Detect which cell encompasses the target text, then output its [x, y] center coordinate. 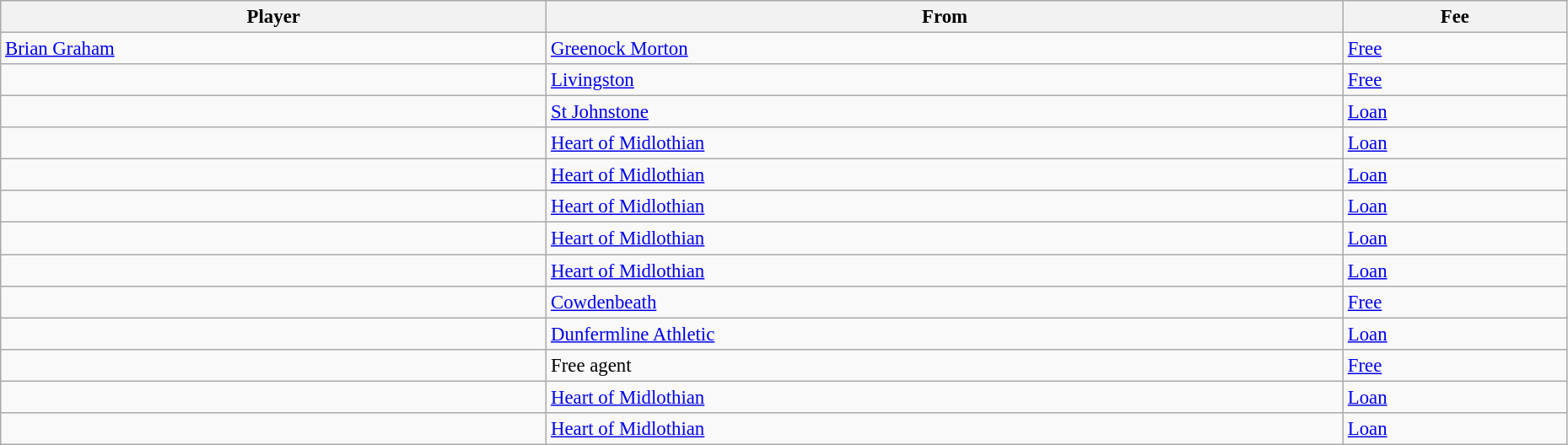
From [945, 17]
Dunfermline Athletic [945, 334]
Player [273, 17]
Free agent [945, 365]
St Johnstone [945, 112]
Cowdenbeath [945, 302]
Fee [1454, 17]
Brian Graham [273, 49]
Livingston [945, 80]
Greenock Morton [945, 49]
